Scan for the cell matching the given text and deliver its [x, y] coordinate at center. 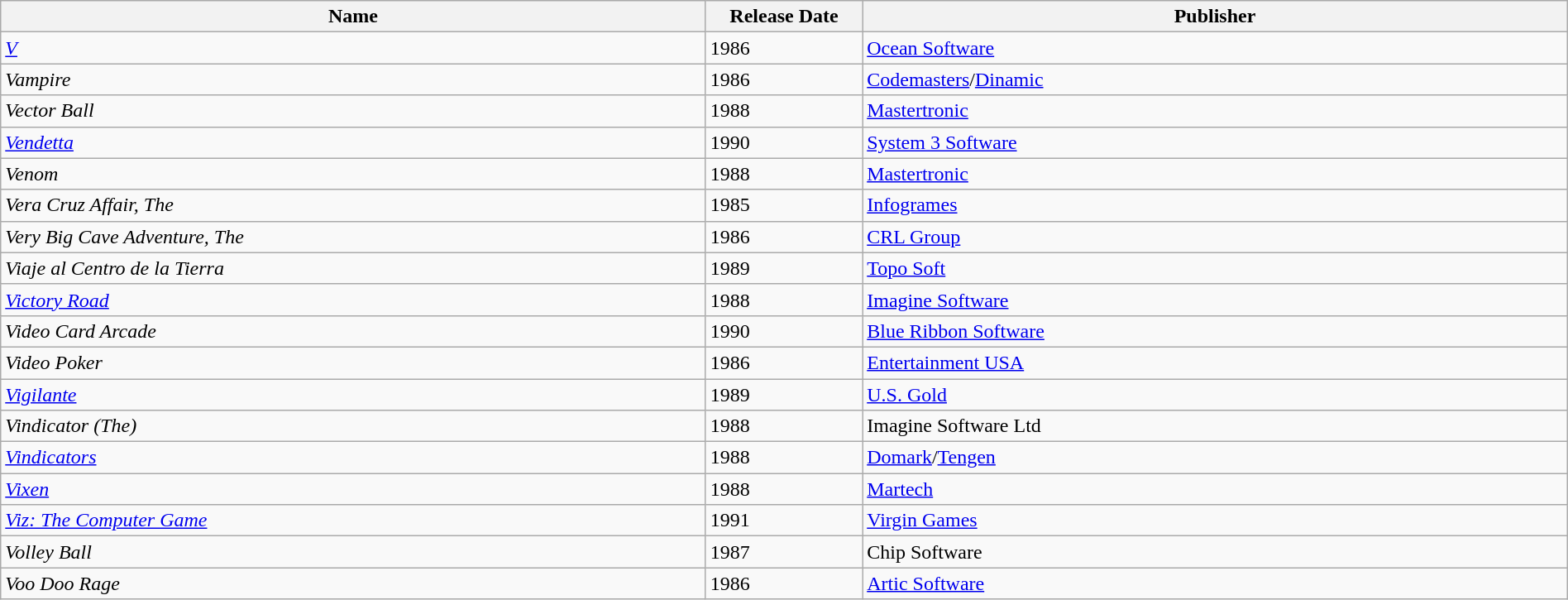
Vigilante [354, 395]
Vindicators [354, 458]
Victory Road [354, 300]
Topo Soft [1216, 268]
Release Date [784, 17]
Virgin Games [1216, 521]
Codemasters/Dinamic [1216, 79]
U.S. Gold [1216, 395]
Imagine Software Ltd [1216, 426]
Volley Ball [354, 552]
Video Poker [354, 362]
Name [354, 17]
Vixen [354, 489]
Viaje al Centro de la Tierra [354, 268]
Vector Ball [354, 111]
Vampire [354, 79]
Infogrames [1216, 205]
Entertainment USA [1216, 362]
Domark/Tengen [1216, 458]
Voo Doo Rage [354, 583]
Video Card Arcade [354, 331]
Vera Cruz Affair, The [354, 205]
Chip Software [1216, 552]
Artic Software [1216, 583]
Vindicator (The) [354, 426]
1985 [784, 205]
1991 [784, 521]
Viz: The Computer Game [354, 521]
Vendetta [354, 142]
1987 [784, 552]
Ocean Software [1216, 48]
Venom [354, 174]
Very Big Cave Adventure, The [354, 237]
V [354, 48]
Imagine Software [1216, 300]
Martech [1216, 489]
System 3 Software [1216, 142]
Publisher [1216, 17]
CRL Group [1216, 237]
Blue Ribbon Software [1216, 331]
